Return the [X, Y] coordinate for the center point of the cell that contains the specified text.  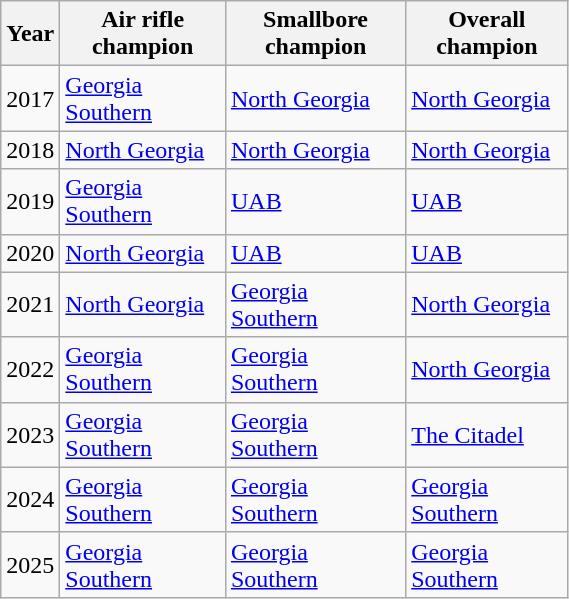
2023 [30, 434]
Overall champion [487, 34]
2025 [30, 564]
2017 [30, 98]
2019 [30, 202]
Air rifle champion [143, 34]
2020 [30, 253]
Smallbore champion [315, 34]
The Citadel [487, 434]
2022 [30, 370]
2018 [30, 150]
2024 [30, 500]
2021 [30, 304]
Year [30, 34]
